Detect which cell encompasses the target text, then output its [X, Y] center coordinate. 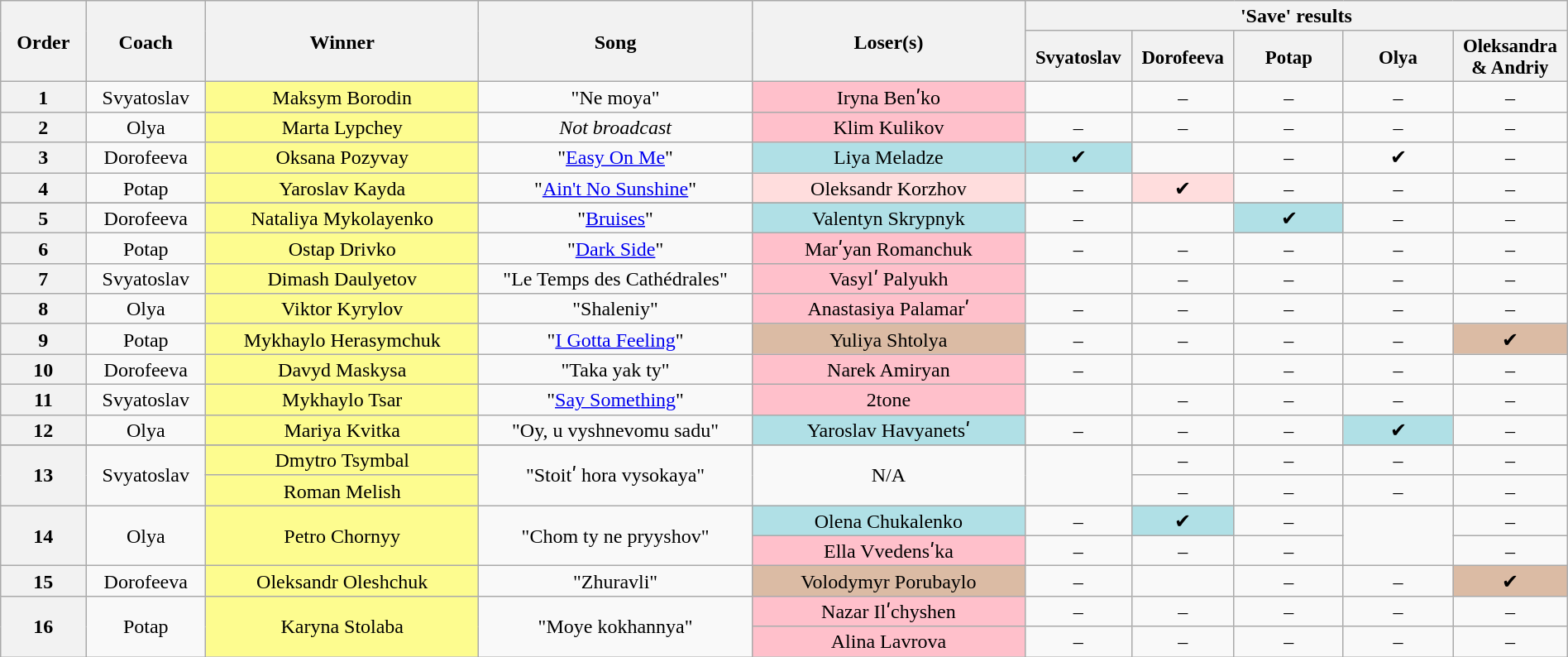
Marta Lypchey [342, 127]
Anastasiya Palamarʹ [888, 309]
"Moye kokhannya" [615, 626]
Vasylʹ Palyukh [888, 278]
14 [43, 536]
9 [43, 339]
Marʹyan Romanchuk [888, 248]
"Say Something" [615, 400]
10 [43, 369]
"Le Temps des Cathédrales" [615, 278]
Not broadcast [615, 127]
Oleksandr Oleshchuk [342, 581]
"Easy On Me" [615, 157]
"Ain't No Sunshine" [615, 189]
Oksana Pozyvay [342, 157]
13 [43, 475]
Roman Melish [342, 490]
11 [43, 400]
"Shaleniy" [615, 309]
"Stoitʹ hora vysokaya" [615, 475]
Oleksandr Korzhov [888, 189]
Karyna Stolaba [342, 626]
Volodymyr Porubaylo [888, 581]
"Zhuravli" [615, 581]
"Chom ty ne pryyshov" [615, 536]
16 [43, 626]
Loser(s) [888, 41]
N/A [888, 475]
Yuliya Shtolya [888, 339]
1 [43, 98]
15 [43, 581]
8 [43, 309]
Order [43, 41]
Yaroslav Kayda [342, 189]
Dimash Daulyetov [342, 278]
4 [43, 189]
Mykhaylo Herasymchuk [342, 339]
Mykhaylo Tsar [342, 400]
Coach [146, 41]
"Taka yak ty" [615, 369]
Song [615, 41]
Winner [342, 41]
Petro Chornyy [342, 536]
Nazar Ilʹchyshen [888, 611]
7 [43, 278]
Yaroslav Havyanetsʹ [888, 430]
Oleksandra& Andriy [1510, 56]
Klim Kulikov [888, 127]
Maksym Borodin [342, 98]
2 [43, 127]
Olena Chukalenko [888, 521]
"Bruises" [615, 218]
Davyd Maskysa [342, 369]
Ella Vvedensʹka [888, 551]
Valentyn Skrypnyk [888, 218]
"I Gotta Feeling" [615, 339]
12 [43, 430]
Ostap Drivko [342, 248]
'Save' results [1297, 17]
Narek Amiryan [888, 369]
Nataliya Mykolayenko [342, 218]
Liya Meladze [888, 157]
"Dark Side" [615, 248]
"Oy, u vyshnevomu sadu" [615, 430]
"Ne moya" [615, 98]
6 [43, 248]
5 [43, 218]
3 [43, 157]
Dmytro Tsymbal [342, 460]
Viktor Kyrylov [342, 309]
2tone [888, 400]
Alina Lavrova [888, 642]
Mariya Kvitka [342, 430]
Iryna Benʹko [888, 98]
